From the cell containing the given text, extract its center point as (X, Y) coordinate. 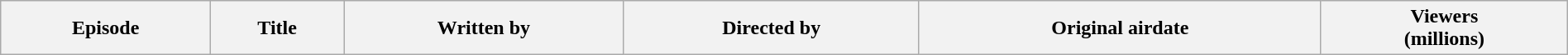
Directed by (771, 28)
Title (278, 28)
Written by (485, 28)
Original airdate (1120, 28)
Viewers(millions) (1444, 28)
Episode (106, 28)
